Scan for the cell matching the given text and deliver its (x, y) coordinate at center. 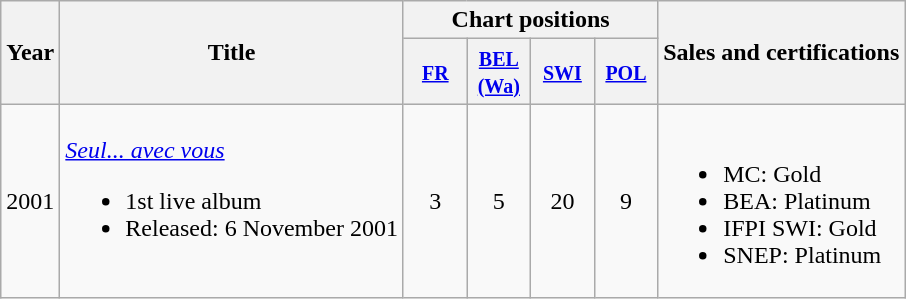
Chart positions (530, 20)
SWI (563, 72)
FR (435, 72)
5 (499, 201)
Title (232, 52)
Seul... avec vous1st live albumReleased: 6 November 2001 (232, 201)
2001 (30, 201)
20 (563, 201)
MC: GoldBEA: PlatinumIFPI SWI: GoldSNEP: Platinum (782, 201)
Year (30, 52)
BEL(Wa) (499, 72)
9 (626, 201)
Sales and certifications (782, 52)
3 (435, 201)
POL (626, 72)
